Capture the cell that displays the provided text and extract its (x, y) central coordinate. 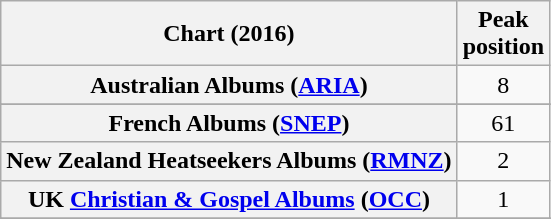
French Albums (SNEP) (229, 123)
Peak position (503, 34)
New Zealand Heatseekers Albums (RMNZ) (229, 161)
Chart (2016) (229, 34)
UK Christian & Gospel Albums (OCC) (229, 199)
61 (503, 123)
8 (503, 85)
Australian Albums (ARIA) (229, 85)
1 (503, 199)
2 (503, 161)
